Return [x, y] of the center of cell containing provided text 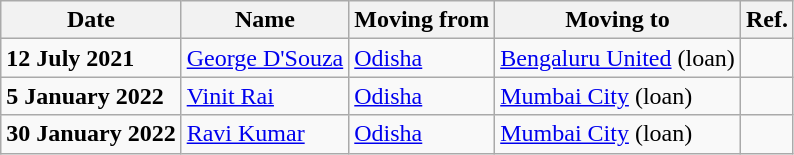
Name [265, 20]
30 January 2022 [91, 134]
Ref. [766, 20]
George D'Souza [265, 58]
Moving from [422, 20]
Date [91, 20]
Ravi Kumar [265, 134]
5 January 2022 [91, 96]
Moving to [618, 20]
Vinit Rai [265, 96]
Bengaluru United (loan) [618, 58]
12 July 2021 [91, 58]
